Pinpoint the cell where the given text exists, returning its (x, y) midpoint coordinate. 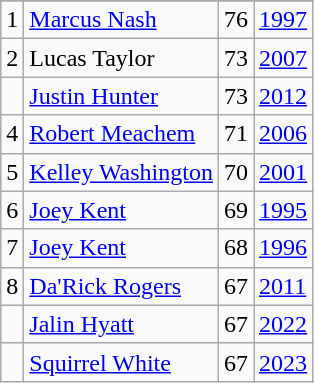
2007 (284, 58)
69 (236, 210)
Robert Meachem (122, 134)
70 (236, 172)
Squirrel White (122, 362)
2012 (284, 96)
1 (12, 20)
2011 (284, 286)
2006 (284, 134)
Lucas Taylor (122, 58)
1996 (284, 248)
68 (236, 248)
76 (236, 20)
2 (12, 58)
1997 (284, 20)
7 (12, 248)
8 (12, 286)
6 (12, 210)
71 (236, 134)
Jalin Hyatt (122, 324)
Da'Rick Rogers (122, 286)
Kelley Washington (122, 172)
5 (12, 172)
2022 (284, 324)
Justin Hunter (122, 96)
2023 (284, 362)
Marcus Nash (122, 20)
1995 (284, 210)
2001 (284, 172)
4 (12, 134)
